Return the (X, Y) coordinate for the center point of the cell that contains the specified text.  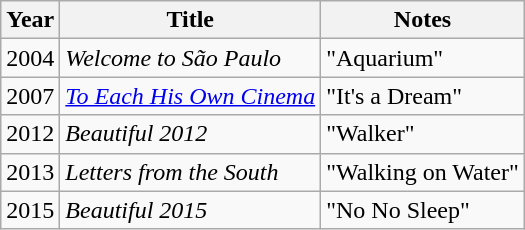
To Each His Own Cinema (190, 96)
"Aquarium" (423, 58)
Year (30, 20)
Welcome to São Paulo (190, 58)
2007 (30, 96)
Notes (423, 20)
"Walking on Water" (423, 172)
Beautiful 2015 (190, 210)
Title (190, 20)
"Walker" (423, 134)
2004 (30, 58)
"No No Sleep" (423, 210)
"It's a Dream" (423, 96)
2013 (30, 172)
2012 (30, 134)
2015 (30, 210)
Letters from the South (190, 172)
Beautiful 2012 (190, 134)
